Scan for the cell matching the given text and deliver its [X, Y] coordinate at center. 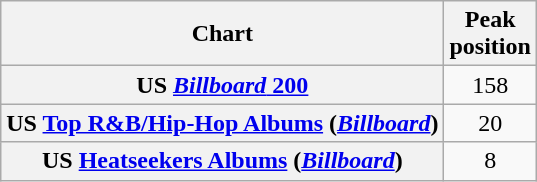
US Heatseekers Albums (Billboard) [222, 161]
US Billboard 200 [222, 85]
20 [490, 123]
158 [490, 85]
US Top R&B/Hip-Hop Albums (Billboard) [222, 123]
8 [490, 161]
Chart [222, 34]
Peakposition [490, 34]
